Scan for the cell matching the given text and deliver its (x, y) coordinate at center. 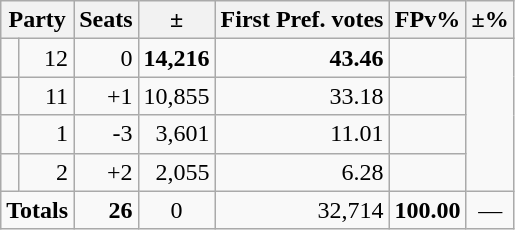
2,055 (176, 172)
3,601 (176, 134)
26 (106, 210)
-3 (106, 134)
1 (46, 134)
33.18 (302, 96)
FPv% (428, 20)
Party (38, 20)
+1 (106, 96)
2 (46, 172)
11 (46, 96)
11.01 (302, 134)
First Pref. votes (302, 20)
6.28 (302, 172)
12 (46, 58)
14,216 (176, 58)
Totals (38, 210)
Seats (106, 20)
±% (490, 20)
± (176, 20)
32,714 (302, 210)
10,855 (176, 96)
— (490, 210)
43.46 (302, 58)
100.00 (428, 210)
+2 (106, 172)
